Detect which cell encompasses the target text, then output its (x, y) center coordinate. 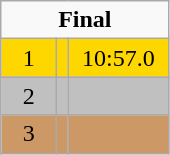
1 (29, 58)
Final (85, 20)
10:57.0 (118, 58)
2 (29, 96)
3 (29, 134)
